Find where the given text appears and provide that cell's center as [x, y] coordinate. 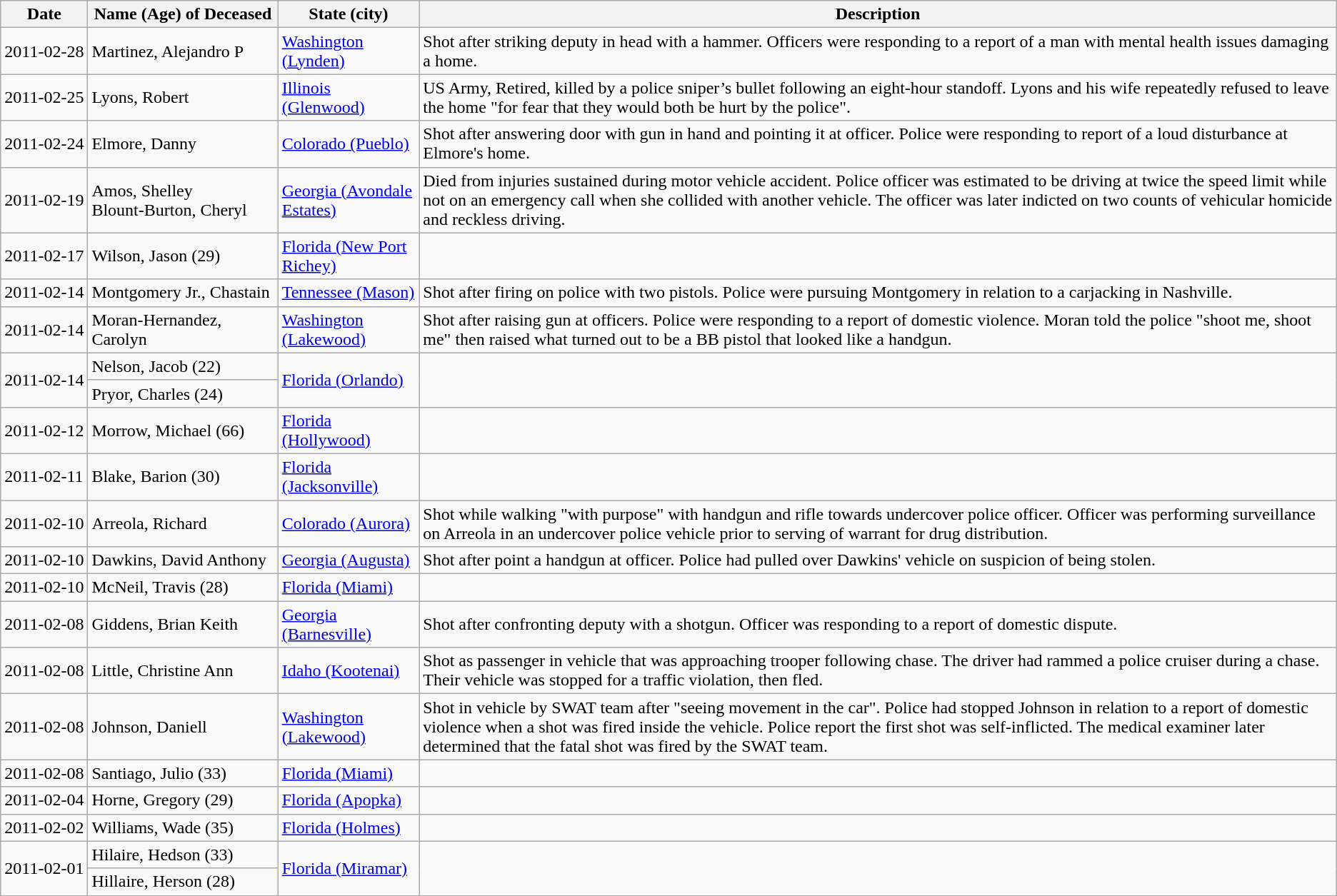
2011-02-04 [44, 800]
Georgia (Augusta) [349, 560]
Hillaire, Herson (28) [183, 882]
Dawkins, David Anthony [183, 560]
Montgomery Jr., Chastain [183, 293]
Name (Age) of Deceased [183, 14]
Lyons, Robert [183, 97]
Santiago, Julio (33) [183, 773]
Shot after answering door with gun in hand and pointing it at officer. Police were responding to report of a loud disturbance at Elmore's home. [878, 144]
Williams, Wade (35) [183, 827]
Little, Christine Ann [183, 671]
Florida (Jacksonville) [349, 477]
Tennessee (Mason) [349, 293]
Washington (Lynden) [349, 51]
Pryor, Charles (24) [183, 393]
Illinois (Glenwood) [349, 97]
Blake, Barion (30) [183, 477]
Nelson, Jacob (22) [183, 366]
Florida (Hollywood) [349, 430]
Amos, ShelleyBlount-Burton, Cheryl [183, 200]
Florida (New Port Richey) [349, 256]
Shot after point a handgun at officer. Police had pulled over Dawkins' vehicle on suspicion of being stolen. [878, 560]
Idaho (Kootenai) [349, 671]
Florida (Orlando) [349, 380]
Shot after striking deputy in head with a hammer. Officers were responding to a report of a man with mental health issues damaging a home. [878, 51]
Shot after firing on police with two pistols. Police were pursuing Montgomery in relation to a carjacking in Nashville. [878, 293]
2011-02-28 [44, 51]
Florida (Apopka) [349, 800]
Florida (Holmes) [349, 827]
2011-02-24 [44, 144]
2011-02-02 [44, 827]
Wilson, Jason (29) [183, 256]
2011-02-12 [44, 430]
Hilaire, Hedson (33) [183, 855]
Georgia (Barnesville) [349, 624]
Elmore, Danny [183, 144]
Horne, Gregory (29) [183, 800]
Georgia (Avondale Estates) [349, 200]
2011-02-19 [44, 200]
Martinez, Alejandro P [183, 51]
2011-02-25 [44, 97]
2011-02-11 [44, 477]
Colorado (Pueblo) [349, 144]
Shot after confronting deputy with a shotgun. Officer was responding to a report of domestic dispute. [878, 624]
Description [878, 14]
Giddens, Brian Keith [183, 624]
Moran-Hernandez, Carolyn [183, 330]
McNeil, Travis (28) [183, 588]
Morrow, Michael (66) [183, 430]
Colorado (Aurora) [349, 523]
Johnson, Daniell [183, 727]
Florida (Miramar) [349, 868]
Date [44, 14]
2011-02-01 [44, 868]
2011-02-17 [44, 256]
Arreola, Richard [183, 523]
State (city) [349, 14]
